Determine the [x, y] coordinate at the center of the cell enclosing the given text.  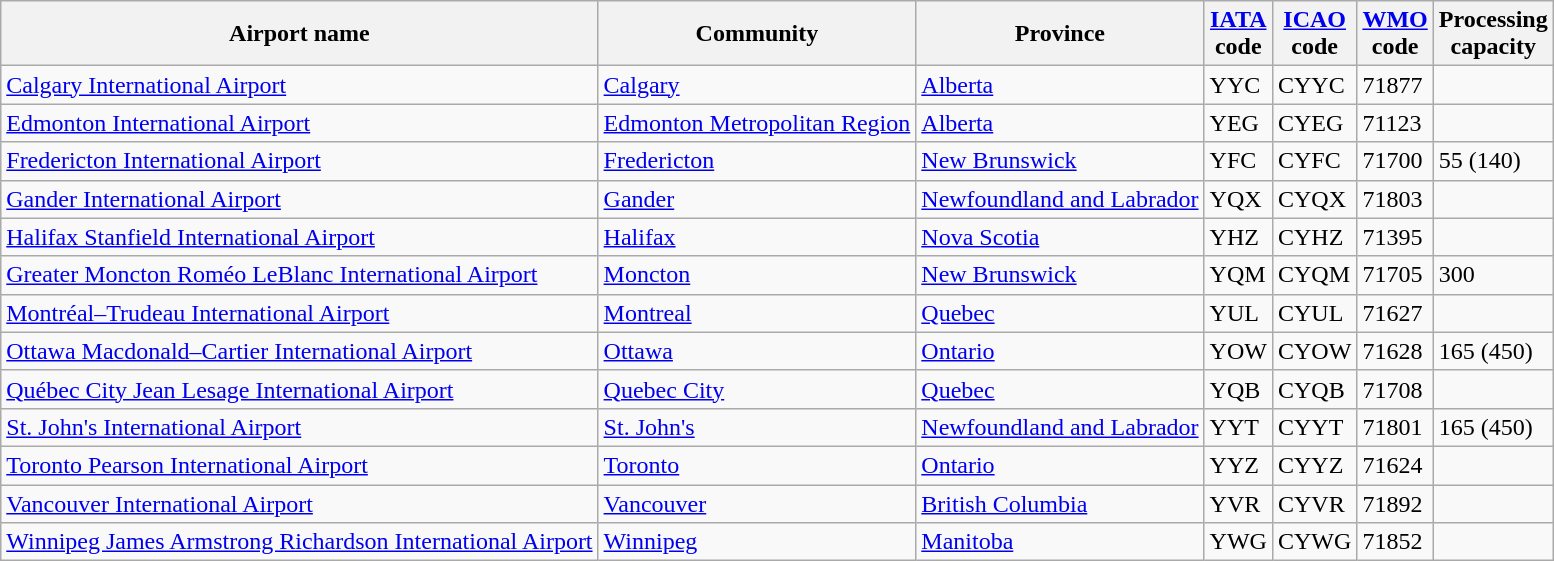
CYYT [1314, 427]
YHZ [1238, 237]
British Columbia [1060, 503]
YYT [1238, 427]
CYWG [1314, 542]
Vancouver International Airport [300, 503]
YQX [1238, 199]
Gander International Airport [300, 199]
CYOW [1314, 351]
71877 [1395, 85]
YQM [1238, 275]
Moncton [757, 275]
Edmonton Metropolitan Region [757, 123]
YVR [1238, 503]
Fredericton International Airport [300, 161]
CYEG [1314, 123]
CYUL [1314, 313]
Calgary [757, 85]
St. John's International Airport [300, 427]
Airport name [300, 34]
Manitoba [1060, 542]
Ottawa [757, 351]
YQB [1238, 389]
YYZ [1238, 465]
Province [1060, 34]
YEG [1238, 123]
CYFC [1314, 161]
Québec City Jean Lesage International Airport [300, 389]
Greater Moncton Roméo LeBlanc International Airport [300, 275]
WMOcode [1395, 34]
71700 [1395, 161]
71627 [1395, 313]
71395 [1395, 237]
Montreal [757, 313]
ICAOcode [1314, 34]
Halifax Stanfield International Airport [300, 237]
Calgary International Airport [300, 85]
Edmonton International Airport [300, 123]
YUL [1238, 313]
71628 [1395, 351]
Montréal–Trudeau International Airport [300, 313]
CYQM [1314, 275]
300 [1493, 275]
CYHZ [1314, 237]
YOW [1238, 351]
CYQB [1314, 389]
Winnipeg [757, 542]
CYYC [1314, 85]
71803 [1395, 199]
CYQX [1314, 199]
71801 [1395, 427]
Fredericton [757, 161]
71708 [1395, 389]
Toronto [757, 465]
Winnipeg James Armstrong Richardson International Airport [300, 542]
71705 [1395, 275]
Nova Scotia [1060, 237]
55 (140) [1493, 161]
Vancouver [757, 503]
71123 [1395, 123]
71892 [1395, 503]
IATAcode [1238, 34]
Gander [757, 199]
CYYZ [1314, 465]
71852 [1395, 542]
YWG [1238, 542]
71624 [1395, 465]
Halifax [757, 237]
Quebec City [757, 389]
CYVR [1314, 503]
YFC [1238, 161]
Toronto Pearson International Airport [300, 465]
Processingcapacity [1493, 34]
YYC [1238, 85]
Ottawa Macdonald–Cartier International Airport [300, 351]
Community [757, 34]
St. John's [757, 427]
